Return [X, Y] of the center of cell containing provided text 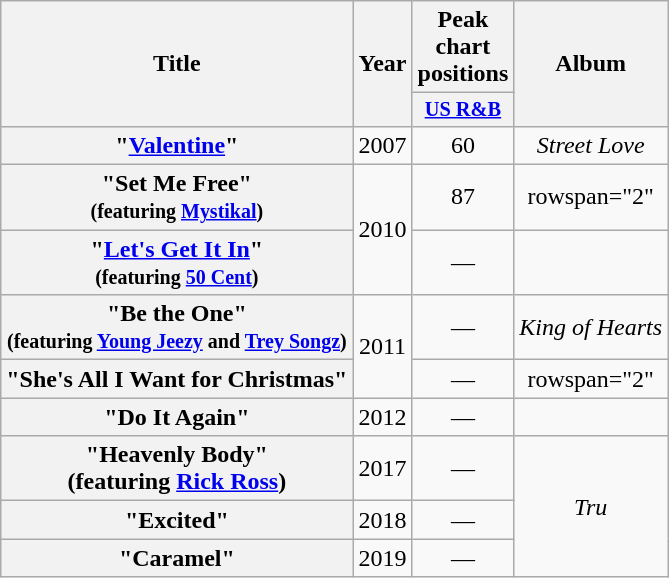
"She's All I Want for Christmas" [177, 379]
Album [591, 64]
2017 [382, 468]
"Set Me Free"(featuring Mystikal) [177, 198]
2010 [382, 230]
"Let's Get It In"(featuring 50 Cent) [177, 262]
"Be the One"(featuring Young Jeezy and Trey Songz) [177, 328]
Street Love [591, 145]
King of Hearts [591, 328]
2012 [382, 417]
Title [177, 64]
"Caramel" [177, 558]
87 [463, 198]
"Do It Again" [177, 417]
"Heavenly Body" (featuring Rick Ross) [177, 468]
"Excited" [177, 520]
"Valentine" [177, 145]
2018 [382, 520]
2011 [382, 346]
2007 [382, 145]
Peak chart positions [463, 47]
US R&B [463, 110]
2019 [382, 558]
Year [382, 64]
60 [463, 145]
Tru [591, 506]
